For the text-containing cell, return its midpoint in (x, y) coordinate format. 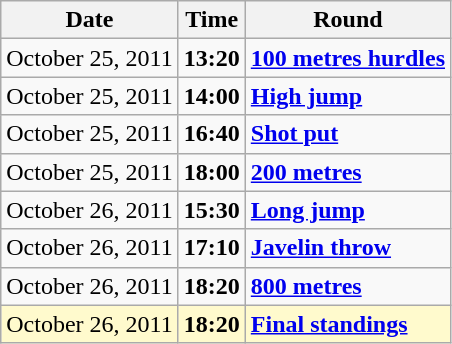
17:10 (212, 248)
Date (90, 20)
200 metres (348, 172)
100 metres hurdles (348, 58)
14:00 (212, 96)
Shot put (348, 134)
13:20 (212, 58)
High jump (348, 96)
Final standings (348, 324)
800 metres (348, 286)
Time (212, 20)
Round (348, 20)
Javelin throw (348, 248)
18:00 (212, 172)
Long jump (348, 210)
15:30 (212, 210)
16:40 (212, 134)
